Locate the cell with the specified text and output its (x, y) center coordinate. 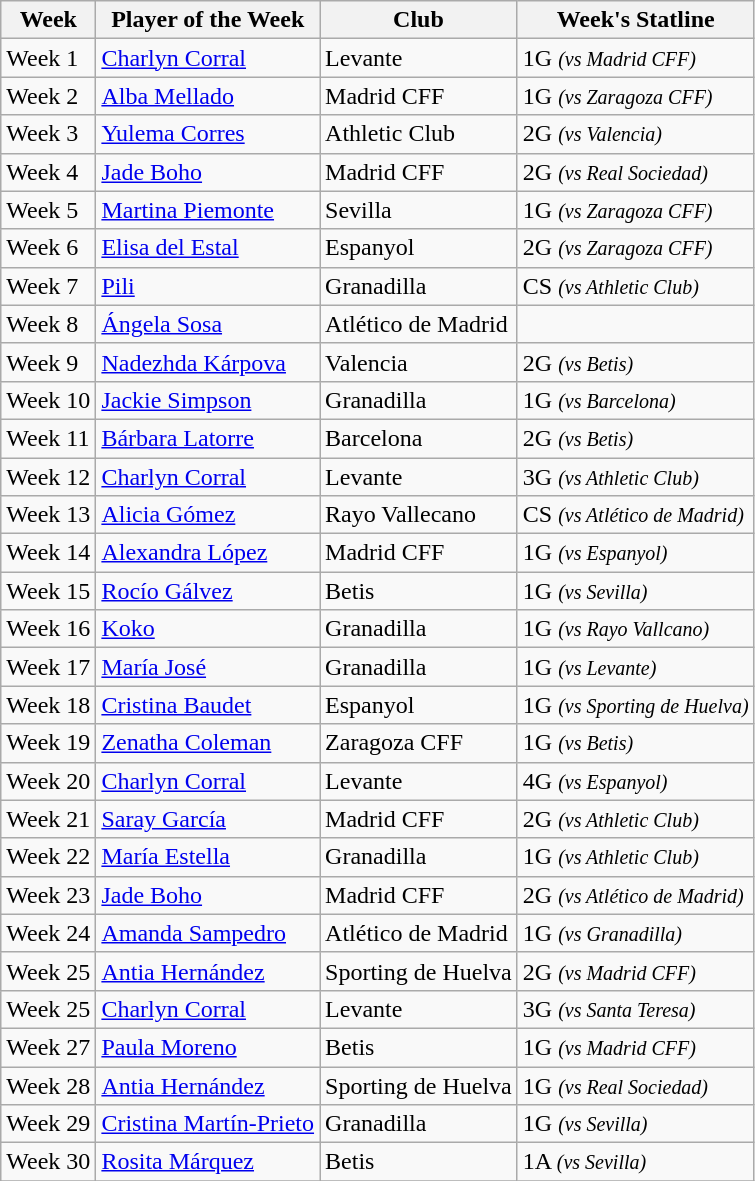
Week 9 (48, 362)
Alba Mellado (208, 96)
Yulema Corres (208, 134)
Cristina Martín-Prieto (208, 1124)
Nadezhda Kárpova (208, 362)
1G (vs Betis) (636, 743)
Week 7 (48, 286)
Elisa del Estal (208, 248)
1G (vs Athletic Club) (636, 857)
2G (vs Zaragoza CFF) (636, 248)
1G (vs Barcelona) (636, 400)
Paula Moreno (208, 1047)
María Estella (208, 857)
Player of the Week (208, 20)
Week 8 (48, 324)
Pili (208, 286)
Week 14 (48, 553)
Week 16 (48, 629)
Ángela Sosa (208, 324)
Week 13 (48, 515)
Week 1 (48, 58)
Week 6 (48, 248)
Week 24 (48, 933)
2G (vs Madrid CFF) (636, 971)
Week 11 (48, 438)
Week 18 (48, 705)
1G (vs Real Sociedad) (636, 1085)
Week 21 (48, 819)
Athletic Club (419, 134)
1G (vs Levante) (636, 667)
Week 19 (48, 743)
Cristina Baudet (208, 705)
Week 12 (48, 477)
Zenatha Coleman (208, 743)
1A (vs Sevilla) (636, 1162)
Week 3 (48, 134)
Week 4 (48, 172)
1G (vs Rayo Vallcano) (636, 629)
Week 15 (48, 591)
Rayo Vallecano (419, 515)
Week 10 (48, 400)
Week 28 (48, 1085)
CS (vs Athletic Club) (636, 286)
2G (vs Real Sociedad) (636, 172)
Alicia Gómez (208, 515)
Koko (208, 629)
Rocío Gálvez (208, 591)
Week 22 (48, 857)
2G (vs Atlético de Madrid) (636, 895)
Alexandra López (208, 553)
Week's Statline (636, 20)
Week 2 (48, 96)
2G (vs Valencia) (636, 134)
Zaragoza CFF (419, 743)
Week (48, 20)
Week 30 (48, 1162)
CS (vs Atlético de Madrid) (636, 515)
Club (419, 20)
3G (vs Santa Teresa) (636, 1009)
Barcelona (419, 438)
Sevilla (419, 210)
María José (208, 667)
Week 29 (48, 1124)
Week 23 (48, 895)
Week 20 (48, 781)
4G (vs Espanyol) (636, 781)
Week 5 (48, 210)
Martina Piemonte (208, 210)
Saray García (208, 819)
3G (vs Athletic Club) (636, 477)
Bárbara Latorre (208, 438)
Week 27 (48, 1047)
Rosita Márquez (208, 1162)
1G (vs Espanyol) (636, 553)
Valencia (419, 362)
2G (vs Athletic Club) (636, 819)
Amanda Sampedro (208, 933)
1G (vs Sporting de Huelva) (636, 705)
Week 17 (48, 667)
Jackie Simpson (208, 400)
1G (vs Granadilla) (636, 933)
